Determine the (X, Y) coordinate at the center of the cell enclosing the given text.  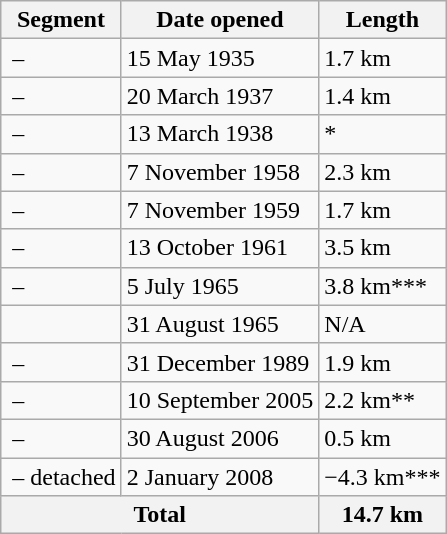
2 January 2008 (220, 477)
Total (160, 515)
15 May 1935 (220, 58)
– detached (61, 477)
10 September 2005 (220, 400)
N/A (382, 324)
13 March 1938 (220, 134)
31 August 1965 (220, 324)
20 March 1937 (220, 96)
1.9 km (382, 362)
0.5 km (382, 438)
3.8 km*** (382, 286)
Segment (61, 20)
14.7 km (382, 515)
3.5 km (382, 248)
30 August 2006 (220, 438)
7 November 1959 (220, 210)
* (382, 134)
13 October 1961 (220, 248)
7 November 1958 (220, 172)
5 July 1965 (220, 286)
31 December 1989 (220, 362)
2.3 km (382, 172)
1.4 km (382, 96)
−4.3 km*** (382, 477)
2.2 km** (382, 400)
Length (382, 20)
Date opened (220, 20)
